Identify which cell holds the provided text, then report its (X, Y) central coordinate. 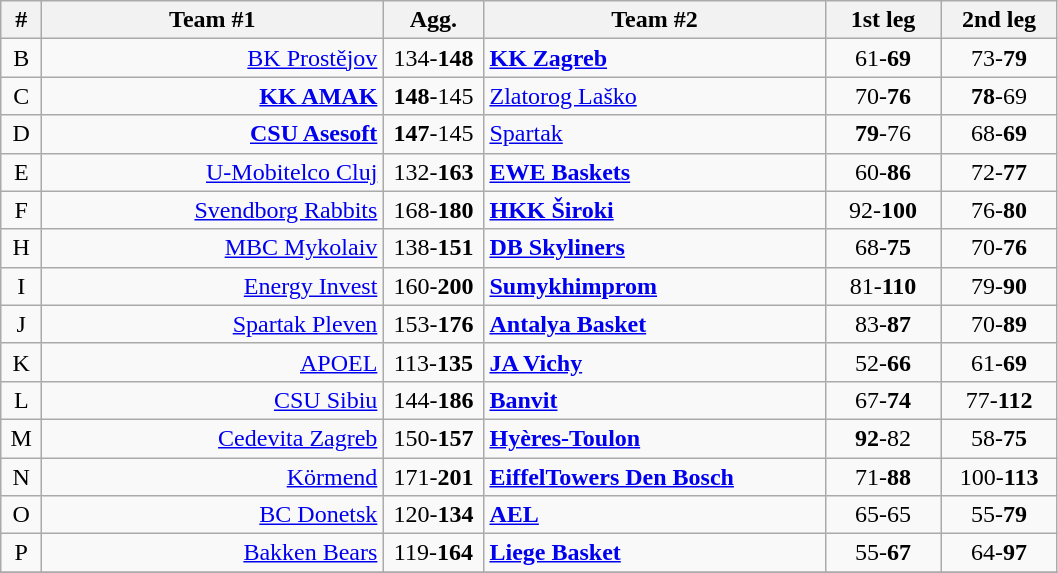
153-176 (434, 324)
55-79 (999, 515)
64-97 (999, 553)
92-100 (883, 210)
N (22, 477)
70-89 (999, 324)
Spartak (654, 134)
KK Zagreb (654, 58)
119-164 (434, 553)
Liege Basket (654, 553)
77-112 (999, 400)
138-151 (434, 248)
72-77 (999, 172)
JA Vichy (654, 362)
52-66 (883, 362)
B (22, 58)
83-87 (883, 324)
2nd leg (999, 20)
Agg. (434, 20)
K (22, 362)
Cedevita Zagreb (212, 438)
132-163 (434, 172)
68-69 (999, 134)
CSU Asesoft (212, 134)
120-134 (434, 515)
DB Skyliners (654, 248)
Körmend (212, 477)
D (22, 134)
Energy Invest (212, 286)
76-80 (999, 210)
AEL (654, 515)
73-79 (999, 58)
KK AMAK (212, 96)
BK Prostějov (212, 58)
171-201 (434, 477)
Zlatorog Laško (654, 96)
Spartak Pleven (212, 324)
HKK Široki (654, 210)
79-90 (999, 286)
MBC Mykolaiv (212, 248)
# (22, 20)
92-82 (883, 438)
L (22, 400)
150-157 (434, 438)
144-186 (434, 400)
Sumykhimprom (654, 286)
BC Donetsk (212, 515)
71-88 (883, 477)
Hyères-Toulon (654, 438)
Team #1 (212, 20)
O (22, 515)
81-110 (883, 286)
79-76 (883, 134)
U-Mobitelco Cluj (212, 172)
65-65 (883, 515)
55-67 (883, 553)
Bakken Bears (212, 553)
M (22, 438)
78-69 (999, 96)
67-74 (883, 400)
F (22, 210)
APOEL (212, 362)
E (22, 172)
68-75 (883, 248)
CSU Sibiu (212, 400)
C (22, 96)
58-75 (999, 438)
60-86 (883, 172)
EWE Baskets (654, 172)
147-145 (434, 134)
100-113 (999, 477)
H (22, 248)
EiffelTowers Den Bosch (654, 477)
J (22, 324)
P (22, 553)
Antalya Basket (654, 324)
Banvit (654, 400)
Team #2 (654, 20)
I (22, 286)
168-180 (434, 210)
148-145 (434, 96)
160-200 (434, 286)
Svendborg Rabbits (212, 210)
1st leg (883, 20)
134-148 (434, 58)
113-135 (434, 362)
